For the text-containing cell, return its midpoint in (x, y) coordinate format. 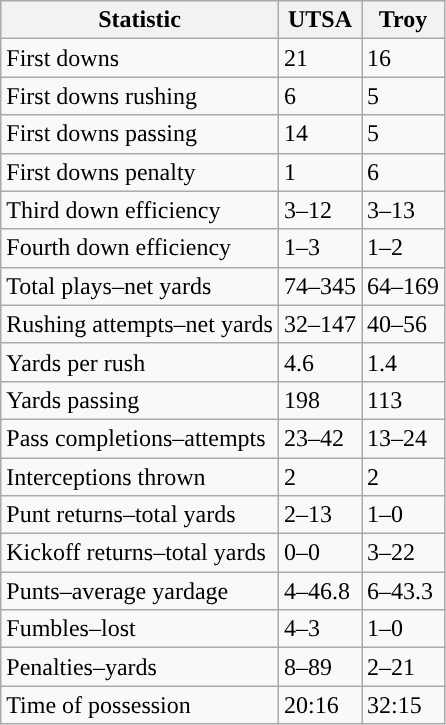
Statistic (140, 20)
113 (404, 400)
Total plays–net yards (140, 286)
13–24 (404, 438)
First downs passing (140, 134)
3–22 (404, 553)
Punts–average yardage (140, 591)
1–2 (404, 248)
4.6 (320, 362)
First downs penalty (140, 172)
32:15 (404, 705)
21 (320, 58)
6–43.3 (404, 591)
Troy (404, 20)
Rushing attempts–net yards (140, 324)
4–46.8 (320, 591)
0–0 (320, 553)
Interceptions thrown (140, 477)
Pass completions–attempts (140, 438)
20:16 (320, 705)
2–13 (320, 515)
14 (320, 134)
23–42 (320, 438)
Fourth down efficiency (140, 248)
1–3 (320, 248)
Yards passing (140, 400)
Yards per rush (140, 362)
16 (404, 58)
64–169 (404, 286)
Fumbles–lost (140, 629)
74–345 (320, 286)
3–12 (320, 210)
First downs rushing (140, 96)
Third down efficiency (140, 210)
Time of possession (140, 705)
Punt returns–total yards (140, 515)
40–56 (404, 324)
32–147 (320, 324)
198 (320, 400)
3–13 (404, 210)
Kickoff returns–total yards (140, 553)
4–3 (320, 629)
1.4 (404, 362)
8–89 (320, 667)
1 (320, 172)
Penalties–yards (140, 667)
2–21 (404, 667)
First downs (140, 58)
UTSA (320, 20)
